Determine the [X, Y] coordinate at the center of the cell enclosing the given text.  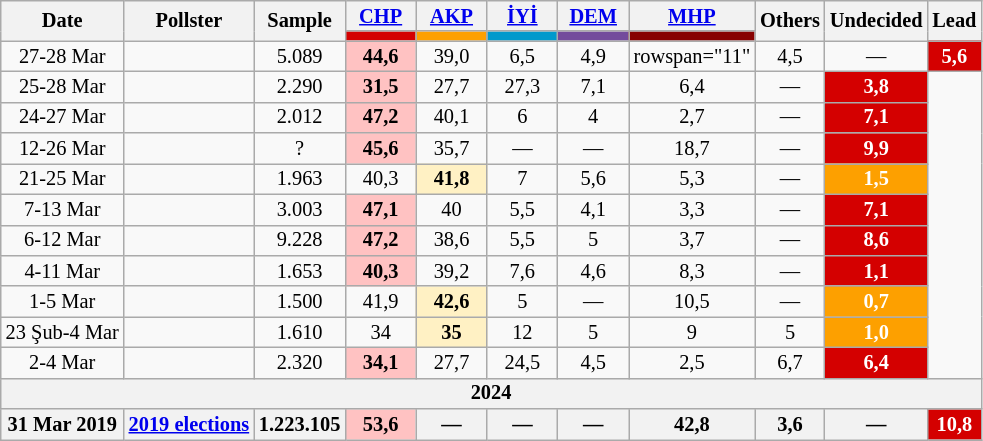
9,9 [876, 148]
9.228 [300, 240]
8,6 [876, 240]
3,3 [692, 210]
42,8 [692, 424]
39,2 [452, 270]
MHP [692, 16]
rowspan="11" [692, 56]
35 [452, 332]
24,5 [522, 362]
12 [522, 332]
5,3 [692, 178]
1-5 Mar [62, 302]
CHP [380, 16]
27-28 Mar [62, 56]
0,7 [876, 302]
Sample [300, 20]
21-25 Mar [62, 178]
38,6 [452, 240]
Lead [954, 20]
2,7 [692, 118]
4,6 [594, 270]
4 [594, 118]
1.500 [300, 302]
2019 elections [189, 424]
24-27 Mar [62, 118]
1.963 [300, 178]
2-4 Mar [62, 362]
Others [790, 20]
53,6 [380, 424]
7 [522, 178]
44,6 [380, 56]
9 [692, 332]
? [300, 148]
1.610 [300, 332]
3,8 [876, 86]
41,9 [380, 302]
2,5 [692, 362]
Undecided [876, 20]
8,3 [692, 270]
5.089 [300, 56]
DEM [594, 16]
İYİ [522, 16]
1.223.105 [300, 424]
3,6 [790, 424]
7-13 Mar [62, 210]
40,1 [452, 118]
4,9 [594, 56]
Pollster [189, 20]
1,5 [876, 178]
12-26 Mar [62, 148]
4-11 Mar [62, 270]
34 [380, 332]
6-12 Mar [62, 240]
2.290 [300, 86]
18,7 [692, 148]
AKP [452, 16]
23 Şub-4 Mar [62, 332]
31,5 [380, 86]
3,7 [692, 240]
1,0 [876, 332]
47,1 [380, 210]
6 [522, 118]
2.320 [300, 362]
41,8 [452, 178]
39,0 [452, 56]
27,3 [522, 86]
40 [452, 210]
10,5 [692, 302]
35,7 [452, 148]
7,6 [522, 270]
6,7 [790, 362]
3.003 [300, 210]
31 Mar 2019 [62, 424]
4,1 [594, 210]
2.012 [300, 118]
45,6 [380, 148]
25-28 Mar [62, 86]
1.653 [300, 270]
34,1 [380, 362]
10,8 [954, 424]
6,5 [522, 56]
1,1 [876, 270]
Date [62, 20]
42,6 [452, 302]
2024 [492, 394]
